Locate the cell with the specified text and output its (x, y) center coordinate. 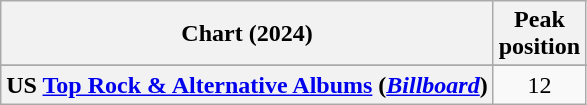
12 (539, 85)
Peakposition (539, 34)
US Top Rock & Alternative Albums (Billboard) (247, 85)
Chart (2024) (247, 34)
